Locate the cell with the specified text and output its [x, y] center coordinate. 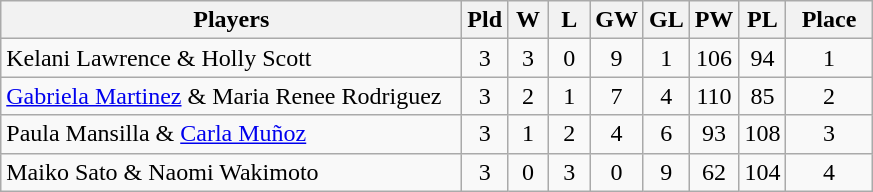
Pld [485, 20]
L [570, 20]
GW [617, 20]
Gabriela Martinez & Maria Renee Rodriguez [232, 96]
62 [714, 172]
106 [714, 58]
94 [762, 58]
Maiko Sato & Naomi Wakimoto [232, 172]
Place [829, 20]
7 [617, 96]
6 [666, 134]
Players [232, 20]
104 [762, 172]
GL [666, 20]
PW [714, 20]
108 [762, 134]
W [528, 20]
Paula Mansilla & Carla Muñoz [232, 134]
Kelani Lawrence & Holly Scott [232, 58]
85 [762, 96]
93 [714, 134]
PL [762, 20]
110 [714, 96]
